Return (x, y) of the center of cell containing provided text 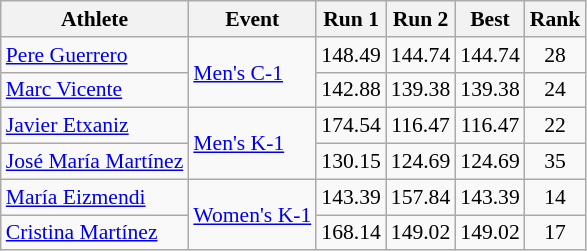
María Eizmendi (95, 197)
130.15 (350, 162)
17 (556, 233)
Event (252, 19)
Marc Vicente (95, 90)
Rank (556, 19)
Men's K-1 (252, 144)
14 (556, 197)
Women's K-1 (252, 214)
Run 2 (420, 19)
Best (490, 19)
168.14 (350, 233)
Men's C-1 (252, 72)
Javier Etxaniz (95, 126)
142.88 (350, 90)
35 (556, 162)
José María Martínez (95, 162)
Run 1 (350, 19)
Athlete (95, 19)
Cristina Martínez (95, 233)
28 (556, 55)
157.84 (420, 197)
174.54 (350, 126)
148.49 (350, 55)
22 (556, 126)
24 (556, 90)
Pere Guerrero (95, 55)
